Extract the (X, Y) coordinate from the center of the cell holding the provided text.  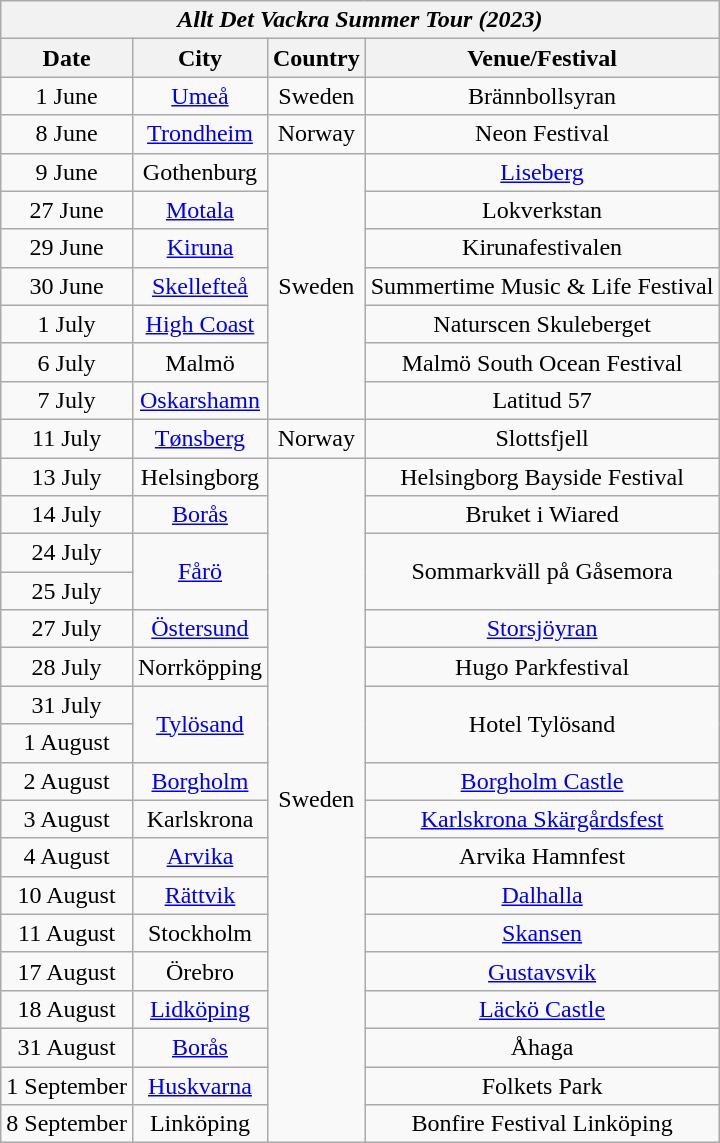
Bonfire Festival Linköping (542, 1124)
27 July (67, 629)
Kirunafestivalen (542, 248)
Latitud 57 (542, 400)
Tønsberg (200, 438)
11 August (67, 933)
Neon Festival (542, 134)
Brännbollsyran (542, 96)
Trondheim (200, 134)
Gothenburg (200, 172)
28 July (67, 667)
1 July (67, 324)
17 August (67, 971)
Skansen (542, 933)
Date (67, 58)
29 June (67, 248)
Storsjöyran (542, 629)
Fårö (200, 572)
Gustavsvik (542, 971)
Sommarkväll på Gåsemora (542, 572)
Country (316, 58)
3 August (67, 819)
Lokverkstan (542, 210)
31 July (67, 705)
Norrköpping (200, 667)
13 July (67, 477)
4 August (67, 857)
Rättvik (200, 895)
City (200, 58)
11 July (67, 438)
1 September (67, 1085)
Karlskrona (200, 819)
Helsingborg (200, 477)
Stockholm (200, 933)
Karlskrona Skärgårdsfest (542, 819)
14 July (67, 515)
Slottsfjell (542, 438)
Arvika Hamnfest (542, 857)
9 June (67, 172)
Lidköping (200, 1009)
Venue/Festival (542, 58)
Skellefteå (200, 286)
Umeå (200, 96)
Helsingborg Bayside Festival (542, 477)
Malmö (200, 362)
Summertime Music & Life Festival (542, 286)
Bruket i Wiared (542, 515)
30 June (67, 286)
Huskvarna (200, 1085)
Läckö Castle (542, 1009)
1 June (67, 96)
2 August (67, 781)
1 August (67, 743)
Liseberg (542, 172)
25 July (67, 591)
10 August (67, 895)
Borgholm Castle (542, 781)
Linköping (200, 1124)
18 August (67, 1009)
Tylösand (200, 724)
27 June (67, 210)
Arvika (200, 857)
Malmö South Ocean Festival (542, 362)
Örebro (200, 971)
Dalhalla (542, 895)
8 September (67, 1124)
24 July (67, 553)
Kiruna (200, 248)
Östersund (200, 629)
7 July (67, 400)
8 June (67, 134)
Naturscen Skuleberget (542, 324)
High Coast (200, 324)
Hotel Tylösand (542, 724)
Åhaga (542, 1047)
6 July (67, 362)
Motala (200, 210)
Borgholm (200, 781)
Folkets Park (542, 1085)
31 August (67, 1047)
Allt Det Vackra Summer Tour (2023) (360, 20)
Hugo Parkfestival (542, 667)
Oskarshamn (200, 400)
